Detect which cell encompasses the target text, then output its [X, Y] center coordinate. 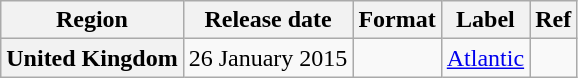
Format [397, 20]
Label [485, 20]
Release date [268, 20]
United Kingdom [92, 58]
26 January 2015 [268, 58]
Atlantic [485, 58]
Ref [554, 20]
Region [92, 20]
